Locate the cell with the specified text and output its (x, y) center coordinate. 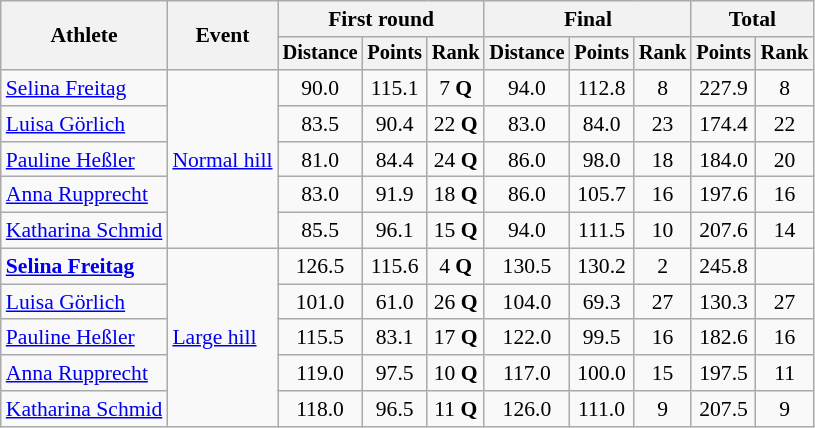
207.5 (723, 409)
126.0 (526, 409)
2 (663, 267)
96.1 (394, 231)
182.6 (723, 338)
11 Q (456, 409)
10 (663, 231)
105.7 (601, 195)
96.5 (394, 409)
4 Q (456, 267)
118.0 (320, 409)
24 Q (456, 160)
18 Q (456, 195)
115.1 (394, 88)
61.0 (394, 302)
122.0 (526, 338)
Event (222, 36)
85.5 (320, 231)
119.0 (320, 373)
90.4 (394, 124)
26 Q (456, 302)
115.6 (394, 267)
227.9 (723, 88)
22 Q (456, 124)
111.5 (601, 231)
11 (785, 373)
101.0 (320, 302)
20 (785, 160)
15 (663, 373)
111.0 (601, 409)
174.4 (723, 124)
112.8 (601, 88)
99.5 (601, 338)
197.6 (723, 195)
Final (588, 19)
18 (663, 160)
197.5 (723, 373)
184.0 (723, 160)
17 Q (456, 338)
84.0 (601, 124)
10 Q (456, 373)
104.0 (526, 302)
Athlete (84, 36)
23 (663, 124)
207.6 (723, 231)
90.0 (320, 88)
126.5 (320, 267)
100.0 (601, 373)
7 Q (456, 88)
First round (382, 19)
Total (752, 19)
130.5 (526, 267)
15 Q (456, 231)
117.0 (526, 373)
Normal hill (222, 159)
81.0 (320, 160)
84.4 (394, 160)
14 (785, 231)
245.8 (723, 267)
97.5 (394, 373)
83.5 (320, 124)
91.9 (394, 195)
130.3 (723, 302)
22 (785, 124)
69.3 (601, 302)
115.5 (320, 338)
98.0 (601, 160)
130.2 (601, 267)
83.1 (394, 338)
Large hill (222, 338)
